Return [X, Y] of the center of cell containing provided text 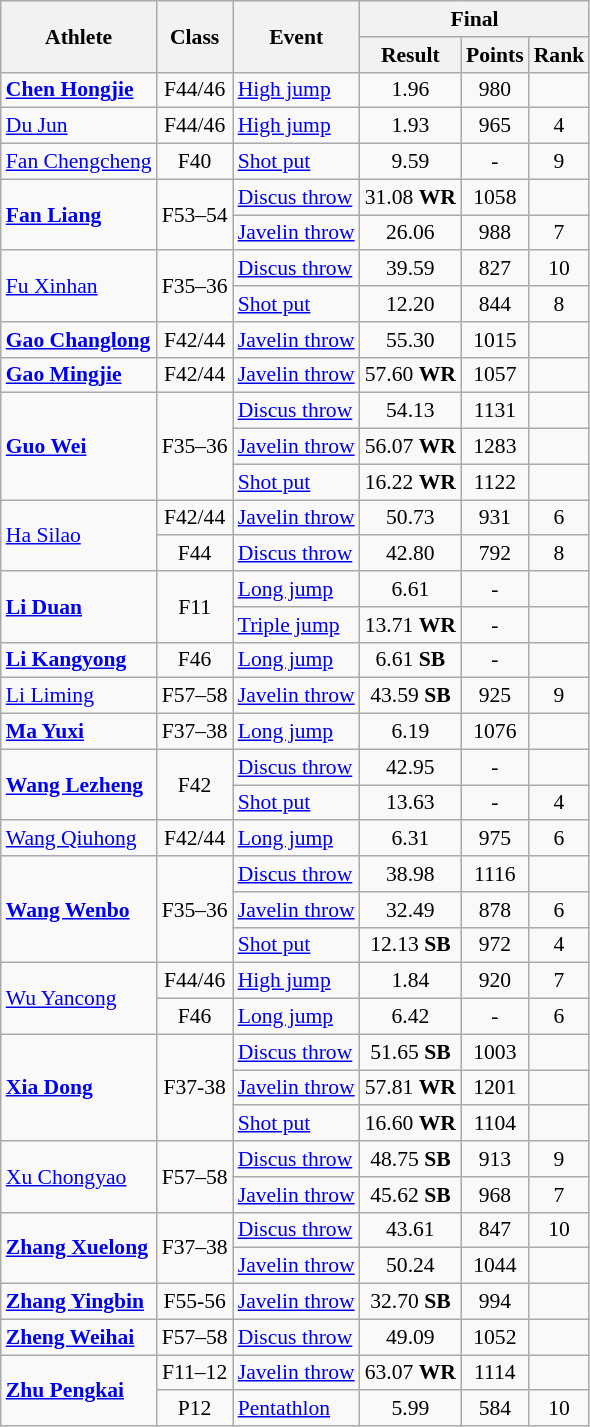
965 [495, 126]
6.42 [410, 1017]
Gao Changlong [79, 340]
931 [495, 518]
Zhang Xuelong [79, 1248]
792 [495, 554]
Class [195, 36]
6.61 [410, 589]
1104 [495, 1124]
Final [475, 19]
F44 [195, 554]
1076 [495, 732]
16.60 WR [410, 1124]
F42 [195, 784]
Wang Qiuhong [79, 839]
1131 [495, 411]
1201 [495, 1088]
925 [495, 696]
55.30 [410, 340]
43.59 SB [410, 696]
1122 [495, 482]
12.20 [410, 304]
38.98 [410, 874]
63.07 WR [410, 1373]
Wang Lezheng [79, 784]
1044 [495, 1266]
F55-56 [195, 1302]
1003 [495, 1052]
Fan Chengcheng [79, 162]
F11–12 [195, 1373]
51.65 SB [410, 1052]
57.81 WR [410, 1088]
975 [495, 839]
13.63 [410, 803]
57.60 WR [410, 375]
972 [495, 945]
5.99 [410, 1409]
1058 [495, 197]
Ma Yuxi [79, 732]
6.61 SB [410, 660]
Fu Xinhan [79, 286]
1114 [495, 1373]
Wang Wenbo [79, 910]
Zheng Weihai [79, 1337]
Zhang Yingbin [79, 1302]
1116 [495, 874]
Ha Silao [79, 536]
F53–54 [195, 214]
Points [495, 55]
50.73 [410, 518]
Event [296, 36]
Li Liming [79, 696]
Pentathlon [296, 1409]
913 [495, 1159]
6.19 [410, 732]
F40 [195, 162]
968 [495, 1195]
Guo Wei [79, 446]
1015 [495, 340]
1.84 [410, 981]
45.62 SB [410, 1195]
Li Kangyong [79, 660]
Rank [560, 55]
9.59 [410, 162]
50.24 [410, 1266]
Li Duan [79, 606]
Xu Chongyao [79, 1176]
16.22 WR [410, 482]
Result [410, 55]
Zhu Pengkai [79, 1390]
988 [495, 233]
827 [495, 269]
F37-38 [195, 1088]
12.13 SB [410, 945]
584 [495, 1409]
42.95 [410, 767]
56.07 WR [410, 447]
1.93 [410, 126]
Triple jump [296, 625]
1.96 [410, 90]
31.08 WR [410, 197]
P12 [195, 1409]
878 [495, 910]
32.49 [410, 910]
13.71 WR [410, 625]
Gao Mingjie [79, 375]
Chen Hongjie [79, 90]
1052 [495, 1337]
48.75 SB [410, 1159]
980 [495, 90]
844 [495, 304]
42.80 [410, 554]
847 [495, 1230]
39.59 [410, 269]
994 [495, 1302]
26.06 [410, 233]
920 [495, 981]
1057 [495, 375]
43.61 [410, 1230]
Xia Dong [79, 1088]
54.13 [410, 411]
32.70 SB [410, 1302]
Du Jun [79, 126]
F11 [195, 606]
6.31 [410, 839]
49.09 [410, 1337]
1283 [495, 447]
Wu Yancong [79, 998]
Athlete [79, 36]
Fan Liang [79, 214]
